Pinpoint the cell where the given text exists, returning its [x, y] midpoint coordinate. 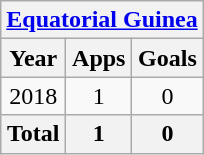
Equatorial Guinea [102, 20]
Apps [99, 58]
Year [34, 58]
Total [34, 134]
2018 [34, 96]
Goals [168, 58]
